Find where the given text appears and provide that cell's center as (X, Y) coordinate. 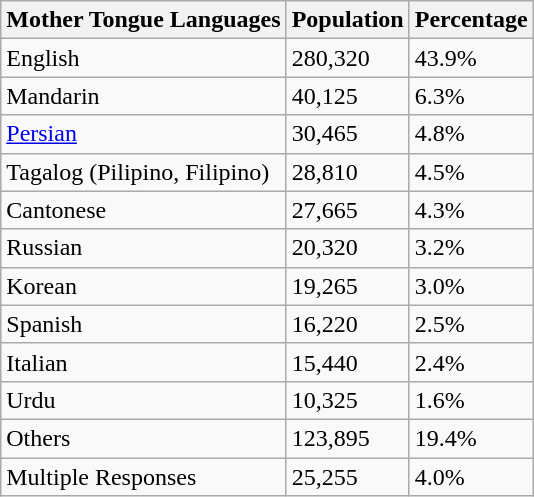
123,895 (348, 438)
25,255 (348, 477)
19,265 (348, 286)
28,810 (348, 172)
19.4% (471, 438)
Russian (144, 248)
30,465 (348, 134)
4.5% (471, 172)
Multiple Responses (144, 477)
4.0% (471, 477)
English (144, 58)
43.9% (471, 58)
Others (144, 438)
6.3% (471, 96)
Mandarin (144, 96)
2.4% (471, 362)
15,440 (348, 362)
Percentage (471, 20)
3.2% (471, 248)
Italian (144, 362)
Persian (144, 134)
Urdu (144, 400)
4.3% (471, 210)
Cantonese (144, 210)
10,325 (348, 400)
2.5% (471, 324)
Tagalog (Pilipino, Filipino) (144, 172)
40,125 (348, 96)
Spanish (144, 324)
27,665 (348, 210)
Population (348, 20)
4.8% (471, 134)
280,320 (348, 58)
1.6% (471, 400)
3.0% (471, 286)
Korean (144, 286)
16,220 (348, 324)
Mother Tongue Languages (144, 20)
20,320 (348, 248)
